Output the [x, y] coordinate of the center of the cell containing the given text.  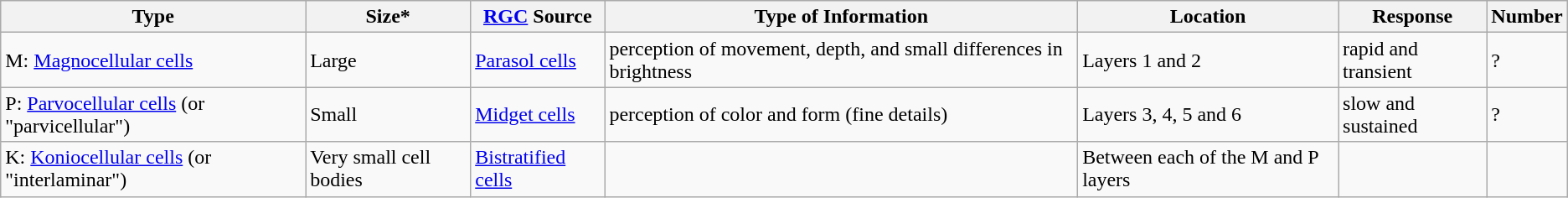
Bistratified cells [538, 169]
P: Parvocellular cells (or "parvicellular") [153, 114]
Layers 3, 4, 5 and 6 [1208, 114]
Large [389, 60]
K: Koniocellular cells (or "interlaminar") [153, 169]
rapid and transient [1412, 60]
RGC Source [538, 17]
Size* [389, 17]
Type [153, 17]
Between each of the M and P layers [1208, 169]
Location [1208, 17]
Midget cells [538, 114]
Parasol cells [538, 60]
M: Magnocellular cells [153, 60]
Response [1412, 17]
Layers 1 and 2 [1208, 60]
perception of movement, depth, and small differences in brightness [841, 60]
slow and sustained [1412, 114]
Small [389, 114]
Type of Information [841, 17]
Very small cell bodies [389, 169]
perception of color and form (fine details) [841, 114]
Number [1527, 17]
